Determine the (x, y) coordinate at the center of the cell enclosing the given text.  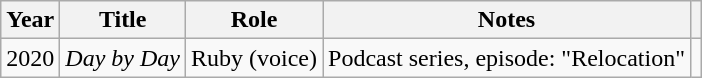
Year (30, 20)
Podcast series, episode: "Relocation" (507, 58)
Day by Day (123, 58)
Notes (507, 20)
2020 (30, 58)
Ruby (voice) (254, 58)
Role (254, 20)
Title (123, 20)
